Return the [X, Y] coordinate for the center point of the cell that contains the specified text.  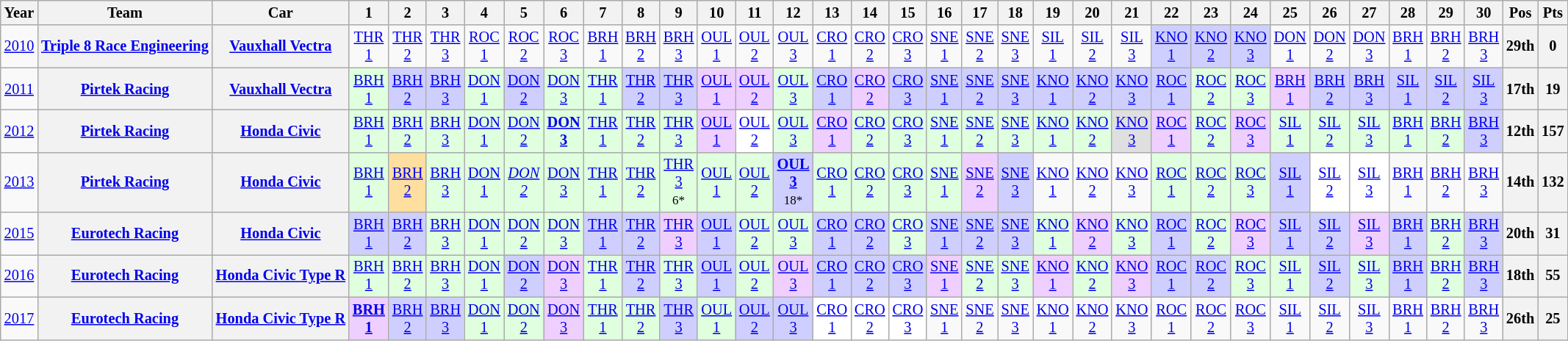
132 [1553, 182]
2 [408, 12]
3 [445, 12]
OUL318* [794, 182]
11 [755, 12]
16 [944, 12]
2012 [19, 131]
26 [1330, 12]
31 [1553, 234]
THR36* [679, 182]
2013 [19, 182]
23 [1211, 12]
26th [1520, 318]
20 [1093, 12]
17 [979, 12]
7 [603, 12]
Pts [1553, 12]
Pos [1520, 12]
9 [679, 12]
2017 [19, 318]
Team [125, 12]
18th [1520, 276]
2015 [19, 234]
29th [1520, 46]
2010 [19, 46]
28 [1408, 12]
1 [369, 12]
8 [641, 12]
27 [1369, 12]
Triple 8 Race Engineering [125, 46]
30 [1484, 12]
18 [1015, 12]
14 [870, 12]
21 [1132, 12]
2011 [19, 89]
22 [1171, 12]
0 [1553, 46]
12 [794, 12]
24 [1251, 12]
17th [1520, 89]
14th [1520, 182]
6 [564, 12]
13 [832, 12]
55 [1553, 276]
157 [1553, 131]
2016 [19, 276]
5 [524, 12]
10 [716, 12]
15 [908, 12]
Car [281, 12]
Year [19, 12]
20th [1520, 234]
4 [484, 12]
12th [1520, 131]
29 [1446, 12]
